Search for the cell housing the specified text and yield its (x, y) center coordinate. 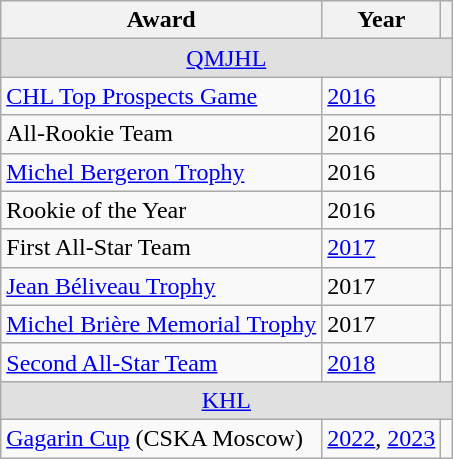
Year (382, 20)
KHL (226, 400)
CHL Top Prospects Game (162, 96)
Second All-Star Team (162, 362)
Award (162, 20)
Michel Brière Memorial Trophy (162, 324)
Jean Béliveau Trophy (162, 286)
Gagarin Cup (CSKA Moscow) (162, 438)
2022, 2023 (382, 438)
2018 (382, 362)
Rookie of the Year (162, 210)
First All-Star Team (162, 248)
All-Rookie Team (162, 134)
Michel Bergeron Trophy (162, 172)
QMJHL (226, 58)
